Determine the [X, Y] coordinate at the center of the cell enclosing the given text.  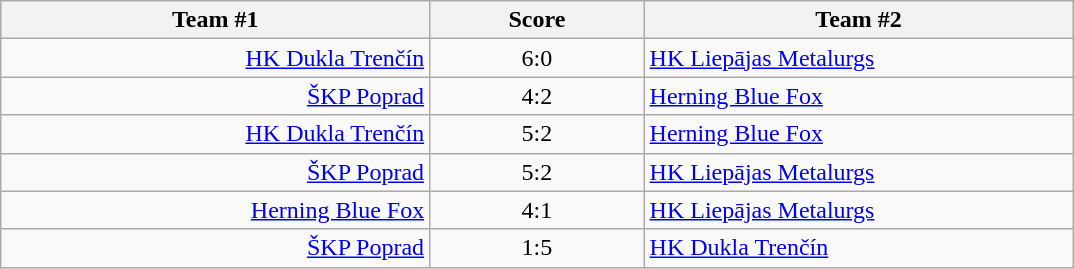
1:5 [537, 248]
6:0 [537, 58]
4:1 [537, 210]
4:2 [537, 96]
Score [537, 20]
Team #2 [858, 20]
Team #1 [216, 20]
